Provide the (X, Y) coordinate of the cell's center where the given text is located.  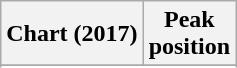
Peakposition (189, 34)
Chart (2017) (72, 34)
